Identify which cell holds the provided text, then report its (X, Y) central coordinate. 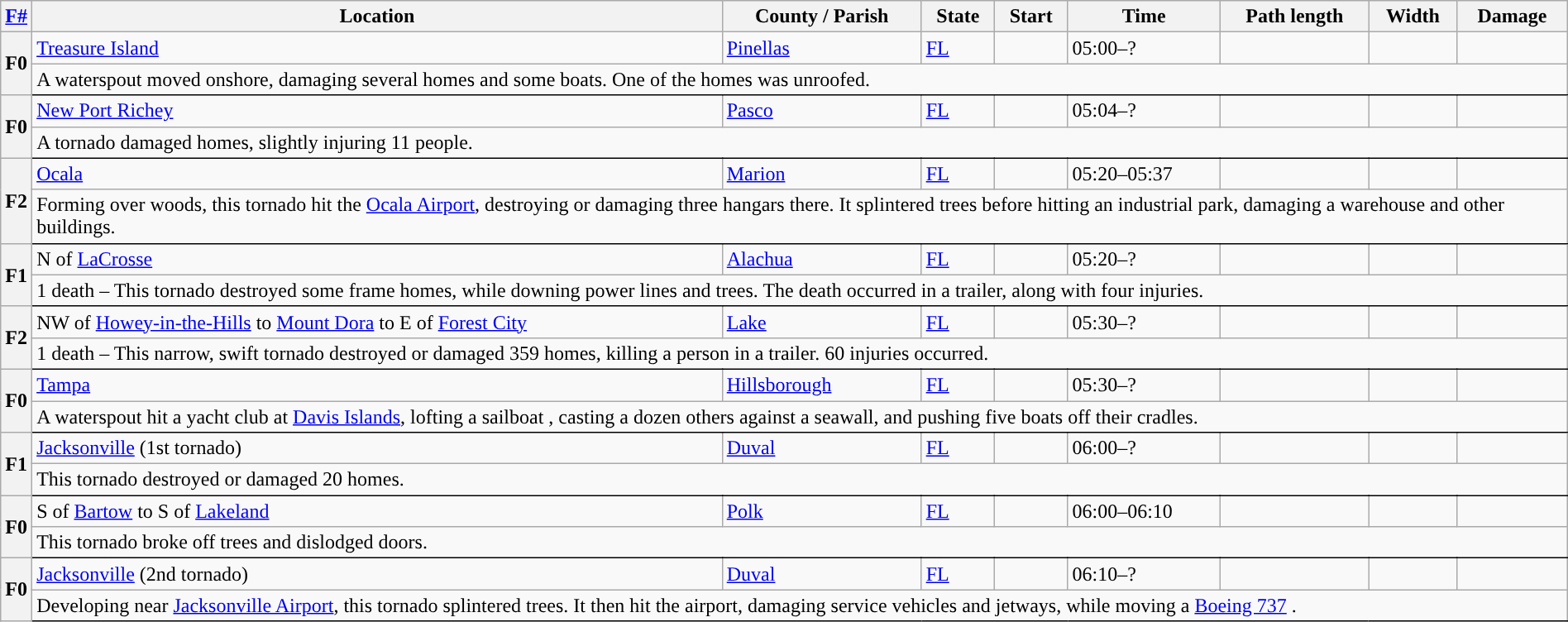
Location (377, 17)
05:04–? (1145, 111)
Time (1145, 17)
Treasure Island (377, 48)
Marion (822, 174)
Lake (822, 322)
S of Bartow to S of Lakeland (377, 511)
A waterspout moved onshore, damaging several homes and some boats. One of the homes was unroofed. (801, 79)
State (958, 17)
05:20–? (1145, 259)
New Port Richey (377, 111)
N of LaCrosse (377, 259)
1 death – This tornado destroyed some frame homes, while downing power lines and trees. The death occurred in a trailer, along with four injuries. (801, 290)
Start (1031, 17)
Path length (1294, 17)
06:10–? (1145, 574)
Width (1413, 17)
Alachua (822, 259)
06:00–06:10 (1145, 511)
Polk (822, 511)
A tornado damaged homes, slightly injuring 11 people. (801, 142)
This tornado broke off trees and dislodged doors. (801, 543)
This tornado destroyed or damaged 20 homes. (801, 480)
Jacksonville (1st tornado) (377, 448)
05:00–? (1145, 48)
Hillsborough (822, 385)
Pasco (822, 111)
F# (17, 17)
05:20–05:37 (1145, 174)
1 death – This narrow, swift tornado destroyed or damaged 359 homes, killing a person in a trailer. 60 injuries occurred. (801, 353)
Damage (1513, 17)
NW of Howey-in-the-Hills to Mount Dora to E of Forest City (377, 322)
County / Parish (822, 17)
Ocala (377, 174)
Tampa (377, 385)
Pinellas (822, 48)
06:00–? (1145, 448)
Jacksonville (2nd tornado) (377, 574)
